For the text-containing cell, return its midpoint in [X, Y] coordinate format. 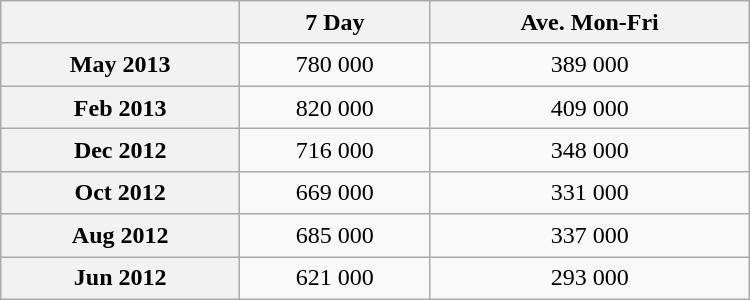
669 000 [335, 192]
May 2013 [120, 64]
389 000 [590, 64]
331 000 [590, 192]
Jun 2012 [120, 278]
348 000 [590, 150]
Oct 2012 [120, 192]
621 000 [335, 278]
Ave. Mon-Fri [590, 22]
293 000 [590, 278]
7 Day [335, 22]
Aug 2012 [120, 236]
685 000 [335, 236]
Feb 2013 [120, 108]
820 000 [335, 108]
780 000 [335, 64]
409 000 [590, 108]
337 000 [590, 236]
Dec 2012 [120, 150]
716 000 [335, 150]
